Return the (x, y) coordinate for the center point of the cell that contains the specified text.  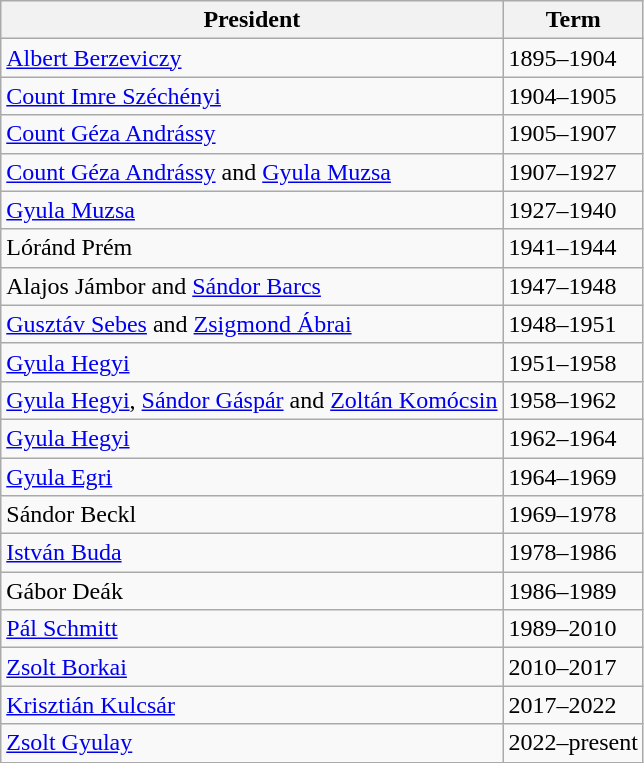
Albert Berzeviczy (252, 58)
Term (573, 20)
1947–1948 (573, 286)
1969–1978 (573, 515)
Alajos Jámbor and Sándor Barcs (252, 286)
1978–1986 (573, 553)
2017–2022 (573, 705)
Gusztáv Sebes and Zsigmond Ábrai (252, 324)
Count Géza Andrássy and Gyula Muzsa (252, 172)
Gábor Deák (252, 591)
1986–1989 (573, 591)
Gyula Muzsa (252, 210)
1958–1962 (573, 400)
Sándor Beckl (252, 515)
Gyula Hegyi, Sándor Gáspár and Zoltán Komócsin (252, 400)
Zsolt Borkai (252, 667)
Count Géza Andrássy (252, 134)
1927–1940 (573, 210)
1904–1905 (573, 96)
1951–1958 (573, 362)
Count Imre Széchényi (252, 96)
1962–1964 (573, 438)
Gyula Egri (252, 477)
Zsolt Gyulay (252, 743)
2010–2017 (573, 667)
1964–1969 (573, 477)
1905–1907 (573, 134)
Pál Schmitt (252, 629)
1989–2010 (573, 629)
1907–1927 (573, 172)
Lóránd Prém (252, 248)
1895–1904 (573, 58)
1948–1951 (573, 324)
Krisztián Kulcsár (252, 705)
2022–present (573, 743)
1941–1944 (573, 248)
István Buda (252, 553)
President (252, 20)
